Locate the cell with the specified text and output its (X, Y) center coordinate. 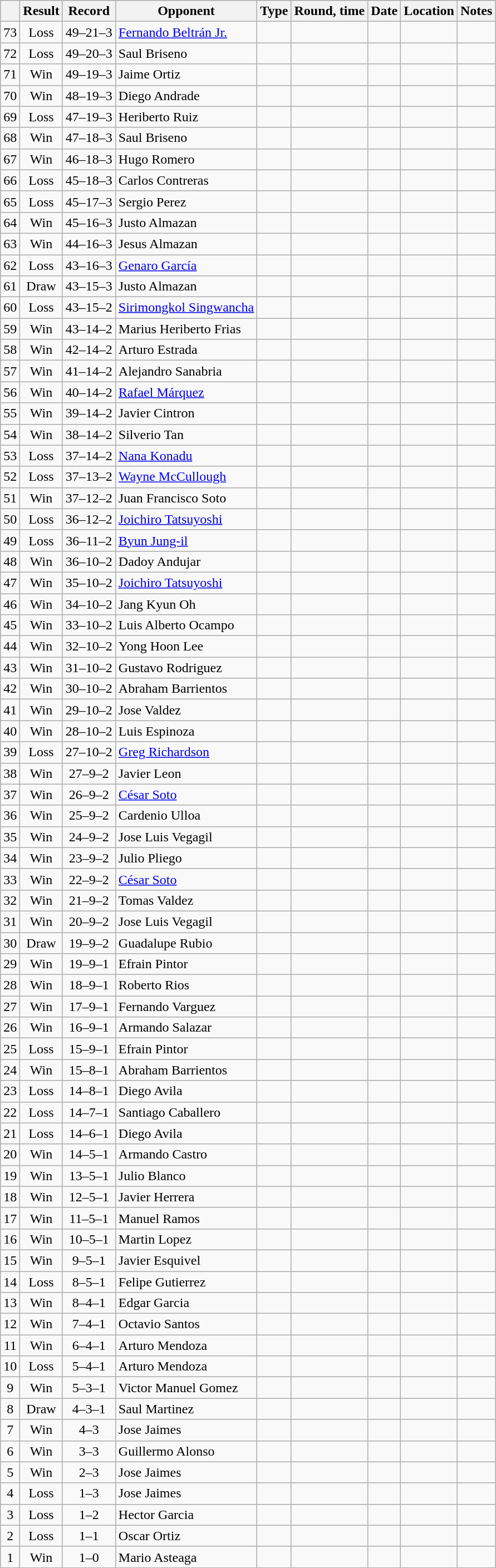
14–8–1 (89, 1091)
Felipe Gutierrez (186, 1281)
28 (10, 985)
34 (10, 858)
66 (10, 180)
35 (10, 837)
48 (10, 561)
19–9–1 (89, 964)
31–10–2 (89, 668)
17 (10, 1218)
Victor Manuel Gomez (186, 1388)
3–3 (89, 1451)
68 (10, 138)
44 (10, 647)
Notes (476, 11)
11–5–1 (89, 1218)
Round, time (330, 11)
21 (10, 1133)
10–5–1 (89, 1239)
Octavio Santos (186, 1324)
33 (10, 879)
Javier Herrera (186, 1197)
Edgar Garcia (186, 1303)
43–14–2 (89, 329)
Tomas Valdez (186, 900)
59 (10, 329)
30 (10, 943)
17–9–1 (89, 1007)
Jesus Almazan (186, 244)
Greg Richardson (186, 752)
37 (10, 795)
12–5–1 (89, 1197)
Wayne McCullough (186, 477)
41–14–2 (89, 371)
45–17–3 (89, 201)
9 (10, 1388)
Armando Castro (186, 1155)
7–4–1 (89, 1324)
16 (10, 1239)
Guillermo Alonso (186, 1451)
8 (10, 1409)
15–9–1 (89, 1049)
37–14–2 (89, 456)
25 (10, 1049)
Diego Andrade (186, 96)
19 (10, 1176)
16–9–1 (89, 1028)
Date (384, 11)
Hector Garcia (186, 1515)
6 (10, 1451)
6–4–1 (89, 1345)
34–10–2 (89, 604)
14 (10, 1281)
45–16–3 (89, 223)
49 (10, 540)
2 (10, 1536)
11 (10, 1345)
Guadalupe Rubio (186, 943)
20–9–2 (89, 921)
Julio Pliego (186, 858)
65 (10, 201)
50 (10, 519)
72 (10, 53)
43–16–3 (89, 265)
14–5–1 (89, 1155)
39 (10, 752)
14–6–1 (89, 1133)
29 (10, 964)
Fernando Varguez (186, 1007)
40–14–2 (89, 392)
1 (10, 1557)
25–9–2 (89, 816)
70 (10, 96)
28–10–2 (89, 731)
Martin Lopez (186, 1239)
7 (10, 1430)
23–9–2 (89, 858)
13–5–1 (89, 1176)
58 (10, 350)
4–3–1 (89, 1409)
Type (274, 11)
21–9–2 (89, 900)
Santiago Caballero (186, 1112)
Cardenio Ulloa (186, 816)
55 (10, 413)
8–4–1 (89, 1303)
38–14–2 (89, 435)
13 (10, 1303)
41 (10, 710)
Carlos Contreras (186, 180)
Mario Asteaga (186, 1557)
Location (429, 11)
5–3–1 (89, 1388)
18–9–1 (89, 985)
Arturo Estrada (186, 350)
27–9–2 (89, 773)
49–20–3 (89, 53)
49–19–3 (89, 75)
22 (10, 1112)
49–21–3 (89, 32)
Rafael Márquez (186, 392)
47–19–3 (89, 117)
52 (10, 477)
45–18–3 (89, 180)
Fernando Beltrán Jr. (186, 32)
Javier Leon (186, 773)
36 (10, 816)
Luis Alberto Ocampo (186, 625)
32 (10, 900)
63 (10, 244)
31 (10, 921)
51 (10, 498)
15 (10, 1260)
30–10–2 (89, 689)
9–5–1 (89, 1260)
29–10–2 (89, 710)
Luis Espinoza (186, 731)
69 (10, 117)
Alejandro Sanabria (186, 371)
Jose Valdez (186, 710)
42 (10, 689)
Hugo Romero (186, 159)
Roberto Rios (186, 985)
Result (41, 11)
Silverio Tan (186, 435)
54 (10, 435)
Sergio Perez (186, 201)
39–14–2 (89, 413)
47–18–3 (89, 138)
38 (10, 773)
64 (10, 223)
Sirimongkol Singwancha (186, 308)
67 (10, 159)
47 (10, 583)
20 (10, 1155)
42–14–2 (89, 350)
36–12–2 (89, 519)
22–9–2 (89, 879)
Marius Heriberto Frias (186, 329)
57 (10, 371)
27–10–2 (89, 752)
1–0 (89, 1557)
33–10–2 (89, 625)
1–3 (89, 1493)
4 (10, 1493)
35–10–2 (89, 583)
43 (10, 668)
5 (10, 1472)
24–9–2 (89, 837)
27 (10, 1007)
4–3 (89, 1430)
61 (10, 287)
73 (10, 32)
Yong Hoon Lee (186, 647)
71 (10, 75)
Oscar Ortiz (186, 1536)
12 (10, 1324)
1–1 (89, 1536)
3 (10, 1515)
36–11–2 (89, 540)
Nana Konadu (186, 456)
53 (10, 456)
Juan Francisco Soto (186, 498)
Opponent (186, 11)
Armando Salazar (186, 1028)
36–10–2 (89, 561)
Genaro García (186, 265)
43–15–2 (89, 308)
Gustavo Rodriguez (186, 668)
14–7–1 (89, 1112)
18 (10, 1197)
1–2 (89, 1515)
Saul Martinez (186, 1409)
45 (10, 625)
37–13–2 (89, 477)
8–5–1 (89, 1281)
15–8–1 (89, 1070)
60 (10, 308)
Jaime Ortiz (186, 75)
Record (89, 11)
Manuel Ramos (186, 1218)
46–18–3 (89, 159)
46 (10, 604)
24 (10, 1070)
44–16–3 (89, 244)
37–12–2 (89, 498)
Julio Blanco (186, 1176)
Dadoy Andujar (186, 561)
56 (10, 392)
Jang Kyun Oh (186, 604)
Javier Cintron (186, 413)
26–9–2 (89, 795)
Heriberto Ruiz (186, 117)
26 (10, 1028)
48–19–3 (89, 96)
40 (10, 731)
19–9–2 (89, 943)
32–10–2 (89, 647)
Javier Esquivel (186, 1260)
23 (10, 1091)
5–4–1 (89, 1367)
43–15–3 (89, 287)
Byun Jung-il (186, 540)
10 (10, 1367)
2–3 (89, 1472)
62 (10, 265)
